Output the [X, Y] coordinate of the center of the cell containing the given text.  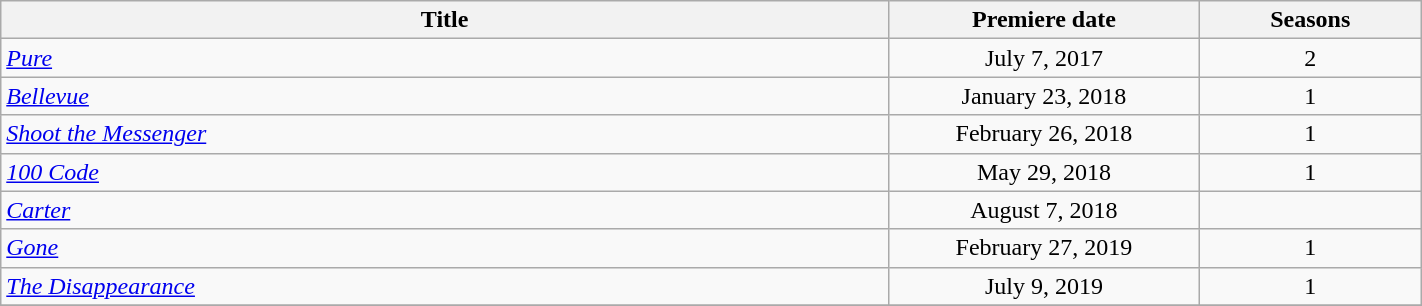
July 9, 2019 [1044, 286]
July 7, 2017 [1044, 58]
Seasons [1310, 20]
Premiere date [1044, 20]
February 27, 2019 [1044, 248]
August 7, 2018 [1044, 210]
February 26, 2018 [1044, 134]
Shoot the Messenger [445, 134]
2 [1310, 58]
January 23, 2018 [1044, 96]
100 Code [445, 172]
Title [445, 20]
Gone [445, 248]
May 29, 2018 [1044, 172]
The Disappearance [445, 286]
Pure [445, 58]
Bellevue [445, 96]
Carter [445, 210]
